Return the [X, Y] coordinate for the center point of the cell that contains the specified text.  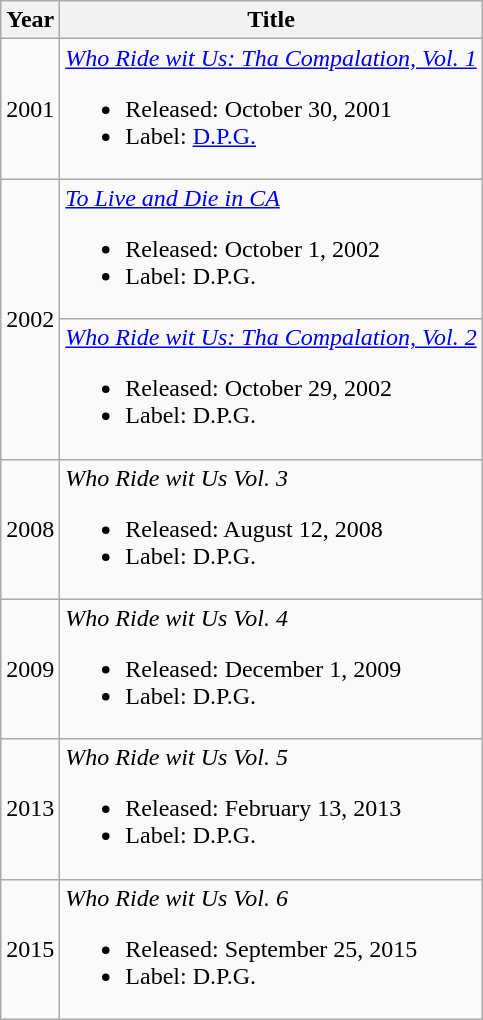
2002 [30, 319]
Who Ride wit Us Vol. 5Released: February 13, 2013Label: D.P.G. [271, 809]
Who Ride wit Us Vol. 4Released: December 1, 2009Label: D.P.G. [271, 669]
2013 [30, 809]
2015 [30, 949]
Who Ride wit Us Vol. 3Released: August 12, 2008Label: D.P.G. [271, 529]
To Live and Die in CAReleased: October 1, 2002Label: D.P.G. [271, 249]
2009 [30, 669]
Who Ride wit Us: Tha Compalation, Vol. 1Released: October 30, 2001Label: D.P.G. [271, 109]
2008 [30, 529]
Who Ride wit Us: Tha Compalation, Vol. 2Released: October 29, 2002Label: D.P.G. [271, 389]
2001 [30, 109]
Title [271, 20]
Year [30, 20]
Who Ride wit Us Vol. 6Released: September 25, 2015Label: D.P.G. [271, 949]
